Locate the cell with the specified text and output its [X, Y] center coordinate. 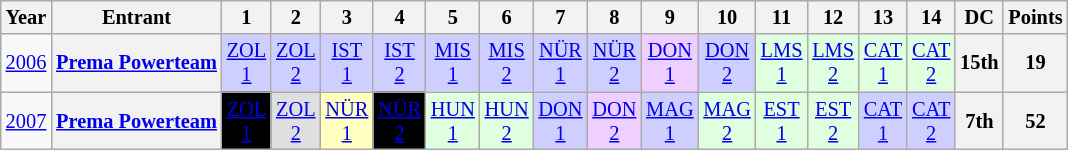
EST1 [782, 121]
6 [507, 17]
15th [979, 63]
2007 [26, 121]
MAG2 [726, 121]
HUN1 [453, 121]
9 [670, 17]
5 [453, 17]
11 [782, 17]
14 [931, 17]
19 [1035, 63]
MIS2 [507, 63]
7 [561, 17]
LMS1 [782, 63]
IST1 [346, 63]
10 [726, 17]
MIS1 [453, 63]
DC [979, 17]
IST2 [400, 63]
HUN2 [507, 121]
4 [400, 17]
7th [979, 121]
Entrant [136, 17]
LMS2 [833, 63]
EST2 [833, 121]
2 [296, 17]
MAG1 [670, 121]
8 [614, 17]
3 [346, 17]
52 [1035, 121]
1 [246, 17]
Points [1035, 17]
2006 [26, 63]
12 [833, 17]
Year [26, 17]
13 [883, 17]
